Identify which cell holds the provided text, then report its (x, y) central coordinate. 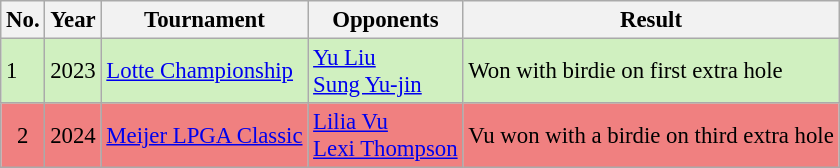
2024 (73, 136)
Tournament (204, 20)
No. (23, 20)
Yu Liu Sung Yu-jin (386, 72)
2023 (73, 72)
Lotte Championship (204, 72)
Year (73, 20)
Meijer LPGA Classic (204, 136)
1 (23, 72)
Lilia Vu Lexi Thompson (386, 136)
Opponents (386, 20)
Vu won with a birdie on third extra hole (651, 136)
Result (651, 20)
2 (23, 136)
Won with birdie on first extra hole (651, 72)
